Search for the cell housing the specified text and yield its [X, Y] center coordinate. 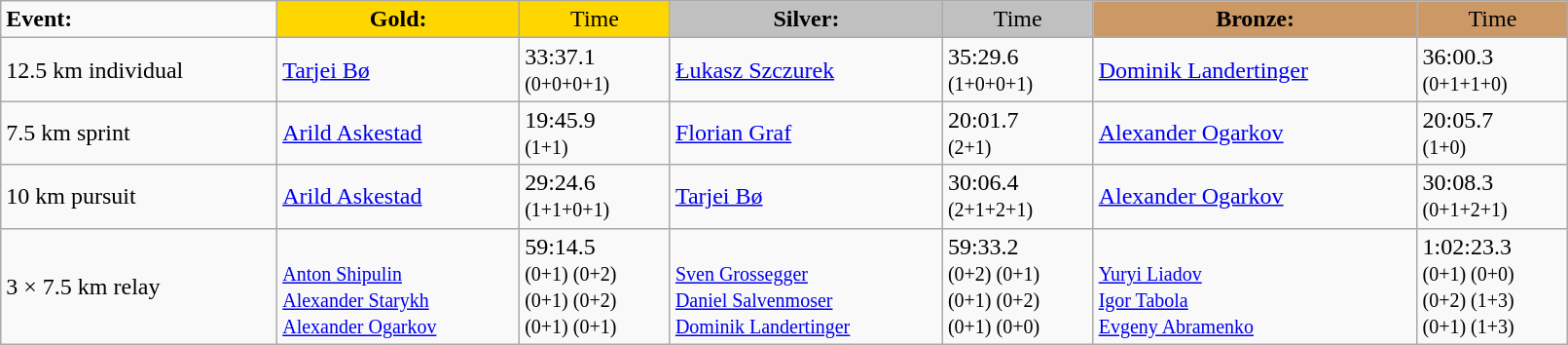
12.5 km individual [139, 70]
Dominik Landertinger [1256, 70]
29:24.6(1+1+0+1) [596, 197]
59:14.5(0+1) (0+2)(0+1) (0+2)(0+1) (0+1) [596, 287]
7.5 km sprint [139, 133]
Silver: [806, 19]
36:00.3(0+1+1+0) [1493, 70]
1:02:23.3(0+1) (0+0)(0+2) (1+3)(0+1) (1+3) [1493, 287]
30:06.4(2+1+2+1) [1018, 197]
Yuryi LiadovIgor TabolaEvgeny Abramenko [1256, 287]
59:33.2(0+2) (0+1)(0+1) (0+2)(0+1) (0+0) [1018, 287]
Gold: [399, 19]
30:08.3(0+1+2+1) [1493, 197]
Florian Graf [806, 133]
Sven GrosseggerDaniel SalvenmoserDominik Landertinger [806, 287]
19:45.9(1+1) [596, 133]
33:37.1(0+0+0+1) [596, 70]
20:01.7(2+1) [1018, 133]
3 × 7.5 km relay [139, 287]
Łukasz Szczurek [806, 70]
35:29.6(1+0+0+1) [1018, 70]
Bronze: [1256, 19]
Event: [139, 19]
Anton ShipulinAlexander StarykhAlexander Ogarkov [399, 287]
10 km pursuit [139, 197]
20:05.7(1+0) [1493, 133]
